Return (X, Y) of the center of cell containing provided text 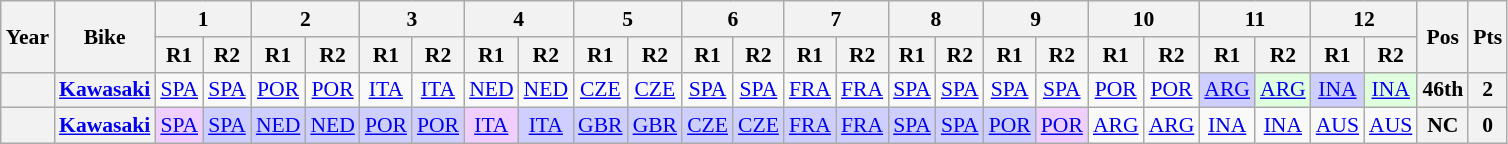
46th (1442, 90)
Pos (1442, 36)
1 (202, 19)
12 (1364, 19)
3 (412, 19)
4 (518, 19)
10 (1144, 19)
6 (733, 19)
11 (1254, 19)
7 (836, 19)
Bike (104, 36)
Pts (1488, 36)
0 (1488, 126)
NC (1442, 126)
5 (628, 19)
8 (936, 19)
Year (28, 36)
9 (1036, 19)
